From the cell containing the given text, extract its center point as [x, y] coordinate. 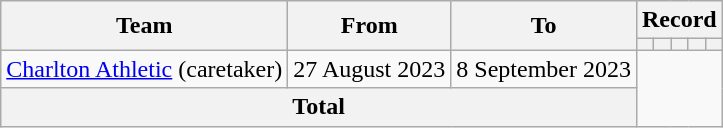
27 August 2023 [370, 69]
Team [144, 26]
Record [679, 20]
8 September 2023 [544, 69]
To [544, 26]
Total [319, 107]
Charlton Athletic (caretaker) [144, 69]
From [370, 26]
